Determine the [x, y] coordinate at the center of the cell enclosing the given text.  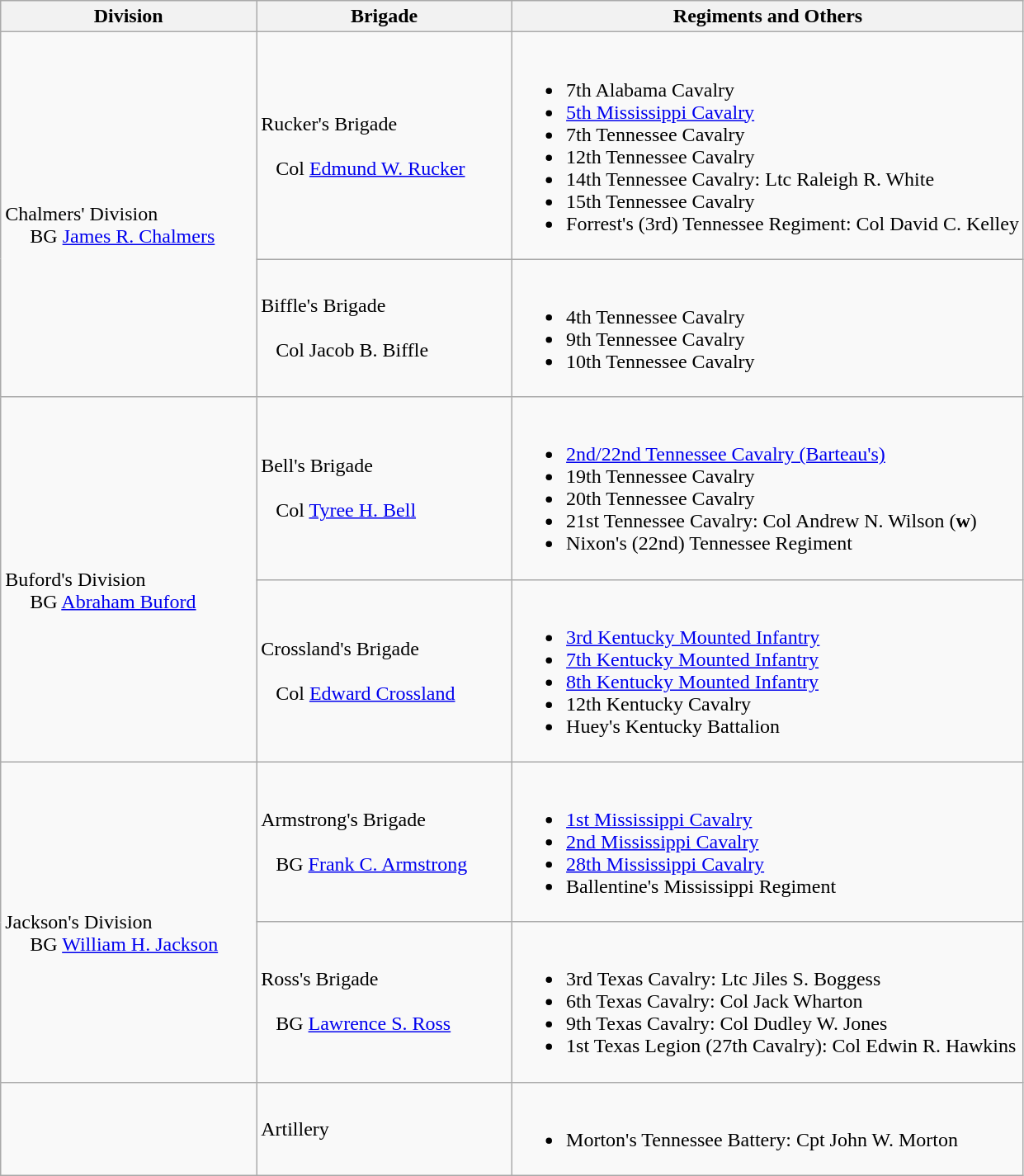
Armstrong's Brigade BG Frank C. Armstrong [385, 842]
Rucker's Brigade Col Edmund W. Rucker [385, 145]
1st Mississippi Cavalry2nd Mississippi Cavalry28th Mississippi CavalryBallentine's Mississippi Regiment [768, 842]
Chalmers' Division BG James R. Chalmers [129, 215]
3rd Kentucky Mounted Infantry7th Kentucky Mounted Infantry8th Kentucky Mounted Infantry12th Kentucky CavalryHuey's Kentucky Battalion [768, 670]
Brigade [385, 17]
Ross's Brigade BG Lawrence S. Ross [385, 1002]
Artillery [385, 1129]
Crossland's Brigade Col Edward Crossland [385, 670]
Biffle's Brigade Col Jacob B. Biffle [385, 328]
4th Tennessee Cavalry9th Tennessee Cavalry10th Tennessee Cavalry [768, 328]
Regiments and Others [768, 17]
Buford's Division BG Abraham Buford [129, 579]
Bell's Brigade Col Tyree H. Bell [385, 489]
Morton's Tennessee Battery: Cpt John W. Morton [768, 1129]
Jackson's Division BG William H. Jackson [129, 922]
Division [129, 17]
